Return [x, y] of the center of cell containing provided text 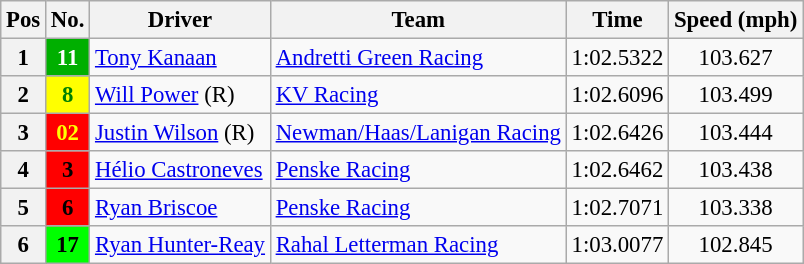
103.444 [736, 133]
17 [68, 245]
1:02.6426 [617, 133]
4 [24, 170]
Team [418, 20]
1:02.7071 [617, 208]
2 [24, 95]
102.845 [736, 245]
103.438 [736, 170]
Newman/Haas/Lanigan Racing [418, 133]
Will Power (R) [180, 95]
Tony Kanaan [180, 58]
103.499 [736, 95]
Justin Wilson (R) [180, 133]
Time [617, 20]
103.338 [736, 208]
5 [24, 208]
Pos [24, 20]
Driver [180, 20]
1:02.6096 [617, 95]
02 [68, 133]
Ryan Hunter-Reay [180, 245]
No. [68, 20]
1 [24, 58]
Hélio Castroneves [180, 170]
Rahal Letterman Racing [418, 245]
KV Racing [418, 95]
1:02.5322 [617, 58]
Speed (mph) [736, 20]
8 [68, 95]
Andretti Green Racing [418, 58]
1:02.6462 [617, 170]
11 [68, 58]
103.627 [736, 58]
Ryan Briscoe [180, 208]
1:03.0077 [617, 245]
